Capture the cell that displays the provided text and extract its (x, y) central coordinate. 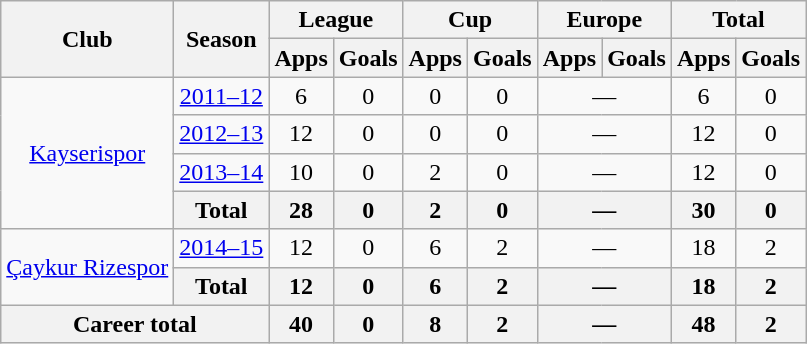
2014–15 (222, 248)
48 (703, 324)
Çaykur Rizespor (88, 267)
8 (435, 324)
10 (301, 172)
Europe (604, 20)
Club (88, 39)
30 (703, 210)
Kayserispor (88, 153)
2011–12 (222, 96)
28 (301, 210)
Season (222, 39)
2013–14 (222, 172)
Cup (470, 20)
40 (301, 324)
League (336, 20)
Career total (135, 324)
2012–13 (222, 134)
